Search for the cell housing the specified text and yield its (X, Y) center coordinate. 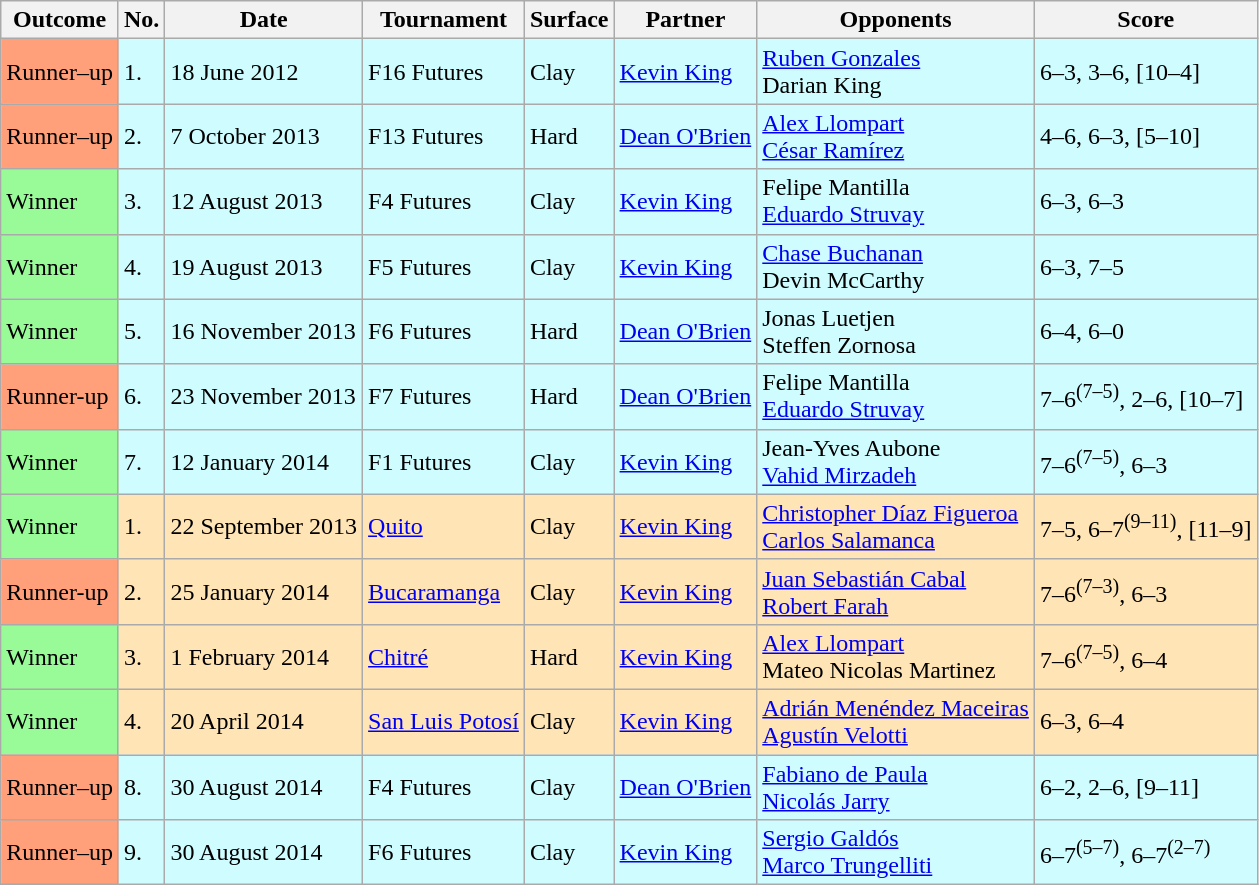
7–6(7–5), 2–6, [10–7] (1146, 396)
6–7(5–7), 6–7(2–7) (1146, 852)
6–2, 2–6, [9–11] (1146, 786)
7 October 2013 (264, 136)
1 February 2014 (264, 656)
No. (141, 20)
23 November 2013 (264, 396)
San Luis Potosí (444, 722)
8. (141, 786)
Juan Sebastián Cabal Robert Farah (896, 592)
Jonas Luetjen Steffen Zornosa (896, 332)
19 August 2013 (264, 266)
Score (1146, 20)
Fabiano de Paula Nicolás Jarry (896, 786)
4–6, 6–3, [5–10] (1146, 136)
Tournament (444, 20)
7–6(7–5), 6–3 (1146, 462)
F16 Futures (444, 72)
6–3, 6–3 (1146, 202)
Outcome (60, 20)
Alex Llompart Mateo Nicolas Martinez (896, 656)
5. (141, 332)
Adrián Menéndez Maceiras Agustín Velotti (896, 722)
Opponents (896, 20)
12 January 2014 (264, 462)
Chase Buchanan Devin McCarthy (896, 266)
16 November 2013 (264, 332)
F7 Futures (444, 396)
Partner (686, 20)
Chitré (444, 656)
Bucaramanga (444, 592)
6–3, 6–4 (1146, 722)
7–5, 6–7(9–11), [11–9] (1146, 526)
22 September 2013 (264, 526)
25 January 2014 (264, 592)
Ruben Gonzales Darian King (896, 72)
9. (141, 852)
18 June 2012 (264, 72)
6–3, 7–5 (1146, 266)
Jean-Yves Aubone Vahid Mirzadeh (896, 462)
7–6(7–5), 6–4 (1146, 656)
Date (264, 20)
F1 Futures (444, 462)
F5 Futures (444, 266)
20 April 2014 (264, 722)
Sergio Galdós Marco Trungelliti (896, 852)
7–6(7–3), 6–3 (1146, 592)
6–3, 3–6, [10–4] (1146, 72)
F13 Futures (444, 136)
Surface (569, 20)
Christopher Díaz Figueroa Carlos Salamanca (896, 526)
6. (141, 396)
12 August 2013 (264, 202)
Quito (444, 526)
Alex Llompart César Ramírez (896, 136)
7. (141, 462)
6–4, 6–0 (1146, 332)
